Find where the given text appears and provide that cell's center as (X, Y) coordinate. 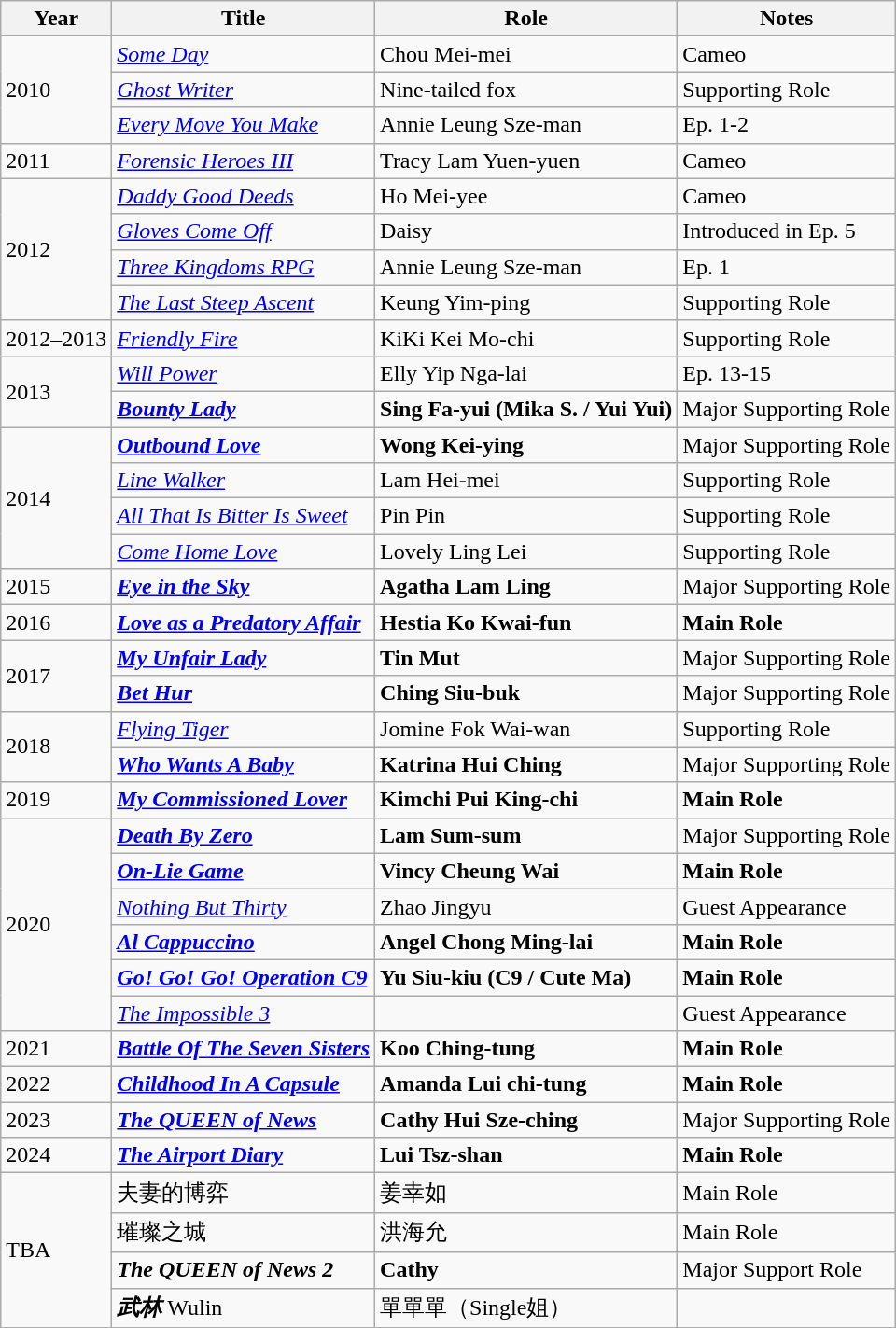
Ghost Writer (244, 90)
Gloves Come Off (244, 231)
姜幸如 (526, 1193)
Jomine Fok Wai-wan (526, 729)
Notes (787, 19)
On-Lie Game (244, 871)
2015 (56, 587)
Cathy Hui Sze-ching (526, 1120)
Come Home Love (244, 552)
Chou Mei-mei (526, 54)
Angel Chong Ming-lai (526, 942)
Koo Ching-tung (526, 1049)
Forensic Heroes III (244, 161)
2013 (56, 391)
Nine-tailed fox (526, 90)
Ep. 1-2 (787, 125)
2024 (56, 1155)
Ching Siu-buk (526, 693)
Battle Of The Seven Sisters (244, 1049)
Tracy Lam Yuen-yuen (526, 161)
Ho Mei-yee (526, 196)
Love as a Predatory Affair (244, 622)
The Airport Diary (244, 1155)
Vincy Cheung Wai (526, 871)
My Commissioned Lover (244, 800)
2011 (56, 161)
2019 (56, 800)
Who Wants A Baby (244, 764)
The Impossible 3 (244, 1013)
The QUEEN of News 2 (244, 1270)
Flying Tiger (244, 729)
Sing Fa-yui (Mika S. / Yui Yui) (526, 409)
Title (244, 19)
Nothing But Thirty (244, 906)
Go! Go! Go! Operation C9 (244, 977)
Lam Hei-mei (526, 481)
All That Is Bitter Is Sweet (244, 516)
Agatha Lam Ling (526, 587)
Bounty Lady (244, 409)
Wong Kei-ying (526, 445)
Line Walker (244, 481)
Some Day (244, 54)
Three Kingdoms RPG (244, 267)
Ep. 1 (787, 267)
Tin Mut (526, 658)
2022 (56, 1084)
Major Support Role (787, 1270)
Pin Pin (526, 516)
2020 (56, 924)
2014 (56, 498)
Eye in the Sky (244, 587)
Ep. 13-15 (787, 373)
The QUEEN of News (244, 1120)
夫妻的博弈 (244, 1193)
Yu Siu-kiu (C9 / Cute Ma) (526, 977)
Daddy Good Deeds (244, 196)
Lui Tsz-shan (526, 1155)
璀璨之城 (244, 1232)
TBA (56, 1251)
Lovely Ling Lei (526, 552)
武林 Wulin (244, 1308)
2017 (56, 676)
Keung Yim-ping (526, 302)
2010 (56, 90)
單單單（Single姐） (526, 1308)
KiKi Kei Mo-chi (526, 338)
Cathy (526, 1270)
Lam Sum-sum (526, 835)
Katrina Hui Ching (526, 764)
Friendly Fire (244, 338)
Bet Hur (244, 693)
Elly Yip Nga-lai (526, 373)
Amanda Lui chi-tung (526, 1084)
The Last Steep Ascent (244, 302)
Introduced in Ep. 5 (787, 231)
Death By Zero (244, 835)
Every Move You Make (244, 125)
Will Power (244, 373)
Hestia Ko Kwai-fun (526, 622)
2016 (56, 622)
2023 (56, 1120)
Role (526, 19)
Childhood In A Capsule (244, 1084)
Zhao Jingyu (526, 906)
Outbound Love (244, 445)
2012 (56, 249)
Al Cappuccino (244, 942)
Daisy (526, 231)
My Unfair Lady (244, 658)
Kimchi Pui King-chi (526, 800)
2021 (56, 1049)
Year (56, 19)
洪海允 (526, 1232)
2012–2013 (56, 338)
2018 (56, 747)
